Capture the cell that displays the provided text and extract its (X, Y) central coordinate. 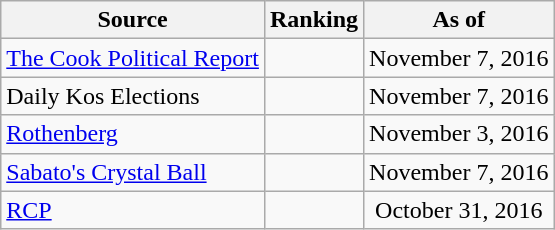
Daily Kos Elections (133, 96)
As of (459, 20)
Sabato's Crystal Ball (133, 172)
October 31, 2016 (459, 210)
RCP (133, 210)
November 3, 2016 (459, 134)
The Cook Political Report (133, 58)
Rothenberg (133, 134)
Ranking (314, 20)
Source (133, 20)
